Identify which cell holds the provided text, then report its (X, Y) central coordinate. 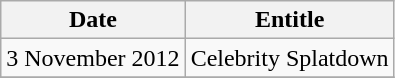
Entitle (290, 20)
Celebrity Splatdown (290, 58)
Date (93, 20)
3 November 2012 (93, 58)
